From the cell containing the given text, extract its center point as (X, Y) coordinate. 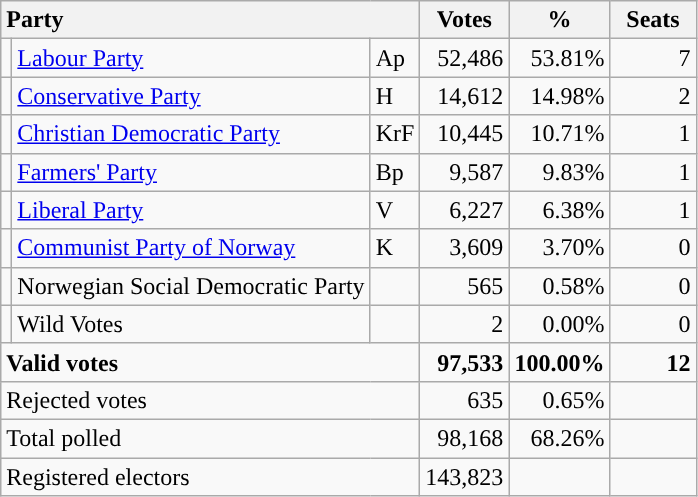
52,486 (464, 58)
0.00% (560, 324)
14,612 (464, 96)
7 (653, 58)
100.00% (560, 362)
Liberal Party (191, 210)
Votes (464, 20)
Seats (653, 20)
3,609 (464, 248)
Wild Votes (191, 324)
10,445 (464, 134)
9.83% (560, 172)
Conservative Party (191, 96)
Christian Democratic Party (191, 134)
Farmers' Party (191, 172)
V (395, 210)
Rejected votes (210, 400)
565 (464, 286)
6,227 (464, 210)
% (560, 20)
12 (653, 362)
0.58% (560, 286)
Registered electors (210, 477)
Valid votes (210, 362)
143,823 (464, 477)
H (395, 96)
68.26% (560, 438)
6.38% (560, 210)
10.71% (560, 134)
Norwegian Social Democratic Party (191, 286)
97,533 (464, 362)
53.81% (560, 58)
98,168 (464, 438)
KrF (395, 134)
Ap (395, 58)
0.65% (560, 400)
635 (464, 400)
Total polled (210, 438)
K (395, 248)
14.98% (560, 96)
3.70% (560, 248)
Bp (395, 172)
Party (210, 20)
Labour Party (191, 58)
9,587 (464, 172)
Communist Party of Norway (191, 248)
